Return the [x, y] coordinate for the center point of the cell that contains the specified text.  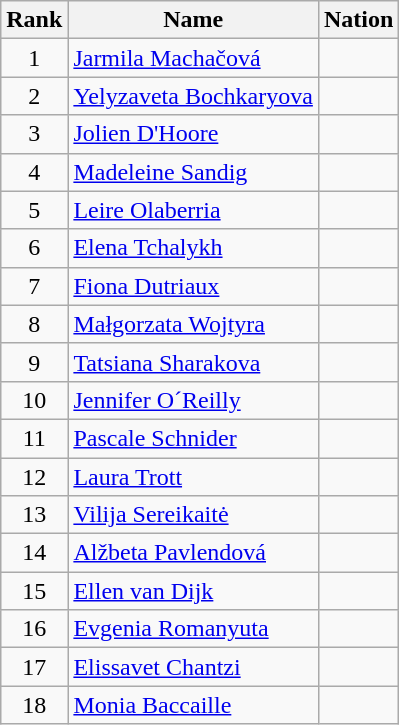
Evgenia Romanyuta [194, 629]
Jennifer O´Reilly [194, 400]
Laura Trott [194, 477]
7 [34, 286]
Alžbeta Pavlendová [194, 553]
13 [34, 515]
Elena Tchalykh [194, 248]
Monia Baccaille [194, 705]
Yelyzaveta Bochkaryova [194, 96]
18 [34, 705]
Małgorzata Wojtyra [194, 324]
16 [34, 629]
17 [34, 667]
4 [34, 172]
3 [34, 134]
2 [34, 96]
Elissavet Chantzi [194, 667]
Vilija Sereikaitė [194, 515]
5 [34, 210]
12 [34, 477]
Leire Olaberria [194, 210]
8 [34, 324]
Nation [358, 20]
15 [34, 591]
Fiona Dutriaux [194, 286]
Pascale Schnider [194, 438]
10 [34, 400]
11 [34, 438]
14 [34, 553]
Rank [34, 20]
Tatsiana Sharakova [194, 362]
9 [34, 362]
Jolien D'Hoore [194, 134]
Name [194, 20]
6 [34, 248]
Madeleine Sandig [194, 172]
Ellen van Dijk [194, 591]
1 [34, 58]
Jarmila Machačová [194, 58]
